Return the [X, Y] coordinate for the center point of the cell that contains the specified text.  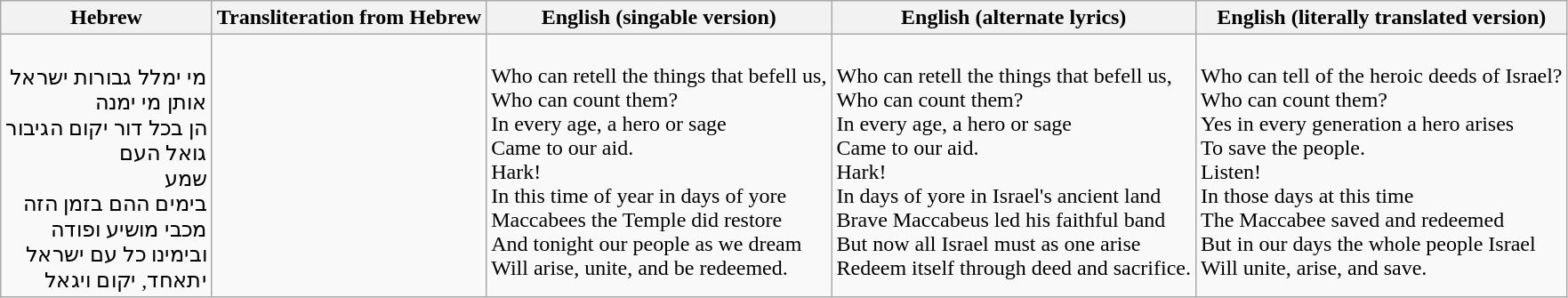
מי ימלל גבורות ישראל אותן מי ימנה הן בכל דור יקום הגיבור גואל העםשמע בימים ההם בזמן הזה מכבי מושיע ופודה ובימינו כל עם ישראל יתאחד, יקום ויגאל [107, 165]
English (alternate lyrics) [1014, 18]
Hebrew [107, 18]
English (singable version) [659, 18]
Transliteration from Hebrew [349, 18]
English (literally translated version) [1382, 18]
